Search for the cell housing the specified text and yield its (X, Y) center coordinate. 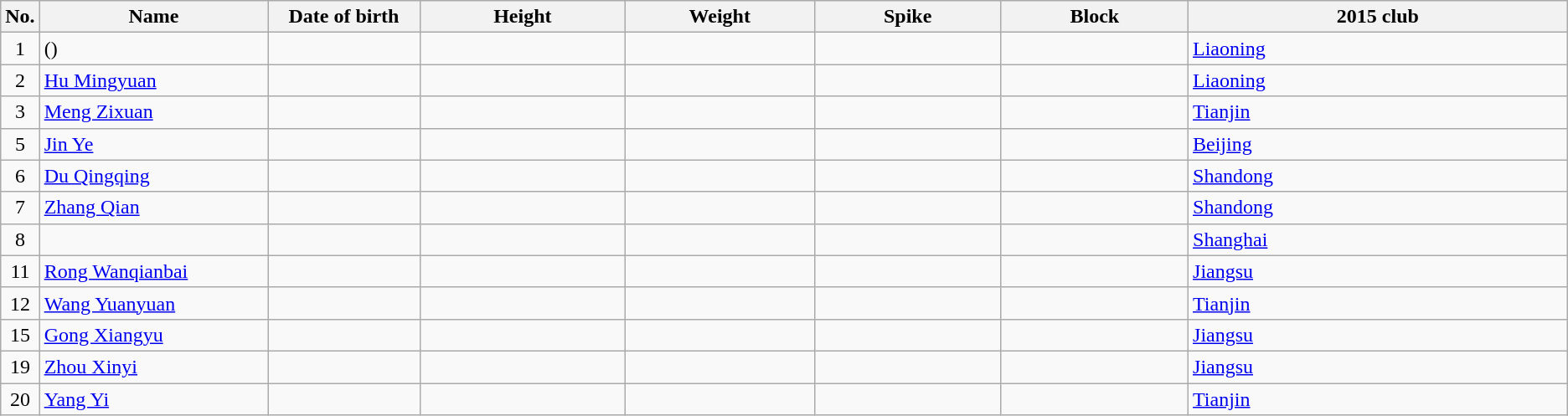
Block (1094, 17)
12 (20, 303)
Zhou Xinyi (153, 367)
Wang Yuanyuan (153, 303)
Date of birth (344, 17)
Height (523, 17)
Du Qingqing (153, 176)
6 (20, 176)
3 (20, 112)
2 (20, 80)
() (153, 49)
7 (20, 208)
Yang Yi (153, 399)
8 (20, 239)
No. (20, 17)
5 (20, 144)
Weight (720, 17)
15 (20, 335)
Gong Xiangyu (153, 335)
Hu Mingyuan (153, 80)
Name (153, 17)
Beijing (1379, 144)
Jin Ye (153, 144)
Zhang Qian (153, 208)
Shanghai (1379, 239)
Rong Wanqianbai (153, 271)
1 (20, 49)
20 (20, 399)
2015 club (1379, 17)
11 (20, 271)
Meng Zixuan (153, 112)
19 (20, 367)
Spike (908, 17)
